Detect which cell encompasses the target text, then output its [x, y] center coordinate. 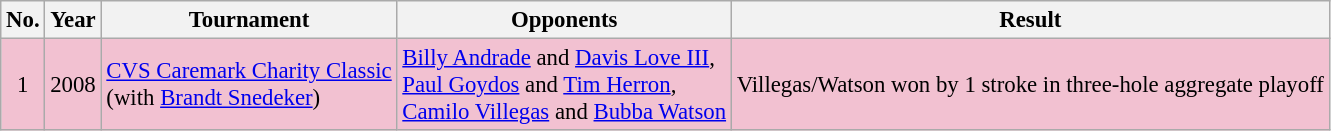
Villegas/Watson won by 1 stroke in three-hole aggregate playoff [1030, 85]
Result [1030, 20]
CVS Caremark Charity Classic(with Brandt Snedeker) [249, 85]
2008 [73, 85]
No. [23, 20]
Billy Andrade and Davis Love III, Paul Goydos and Tim Herron, Camilo Villegas and Bubba Watson [564, 85]
Tournament [249, 20]
Year [73, 20]
Opponents [564, 20]
1 [23, 85]
